For the text-containing cell, return its midpoint in (X, Y) coordinate format. 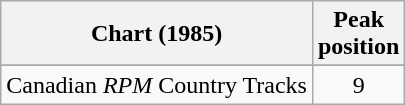
Canadian RPM Country Tracks (157, 85)
Peakposition (358, 34)
Chart (1985) (157, 34)
9 (358, 85)
